From the cell containing the given text, extract its center point as (X, Y) coordinate. 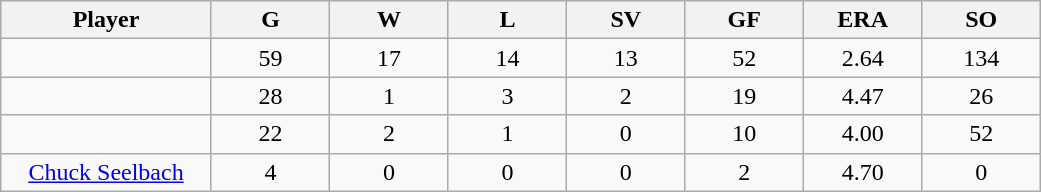
GF (744, 20)
4 (270, 172)
134 (982, 58)
3 (507, 96)
13 (626, 58)
4.47 (862, 96)
SO (982, 20)
4.70 (862, 172)
17 (389, 58)
L (507, 20)
26 (982, 96)
19 (744, 96)
Chuck Seelbach (106, 172)
59 (270, 58)
10 (744, 134)
G (270, 20)
ERA (862, 20)
4.00 (862, 134)
Player (106, 20)
W (389, 20)
28 (270, 96)
2.64 (862, 58)
SV (626, 20)
22 (270, 134)
14 (507, 58)
